For the text-containing cell, return its midpoint in (x, y) coordinate format. 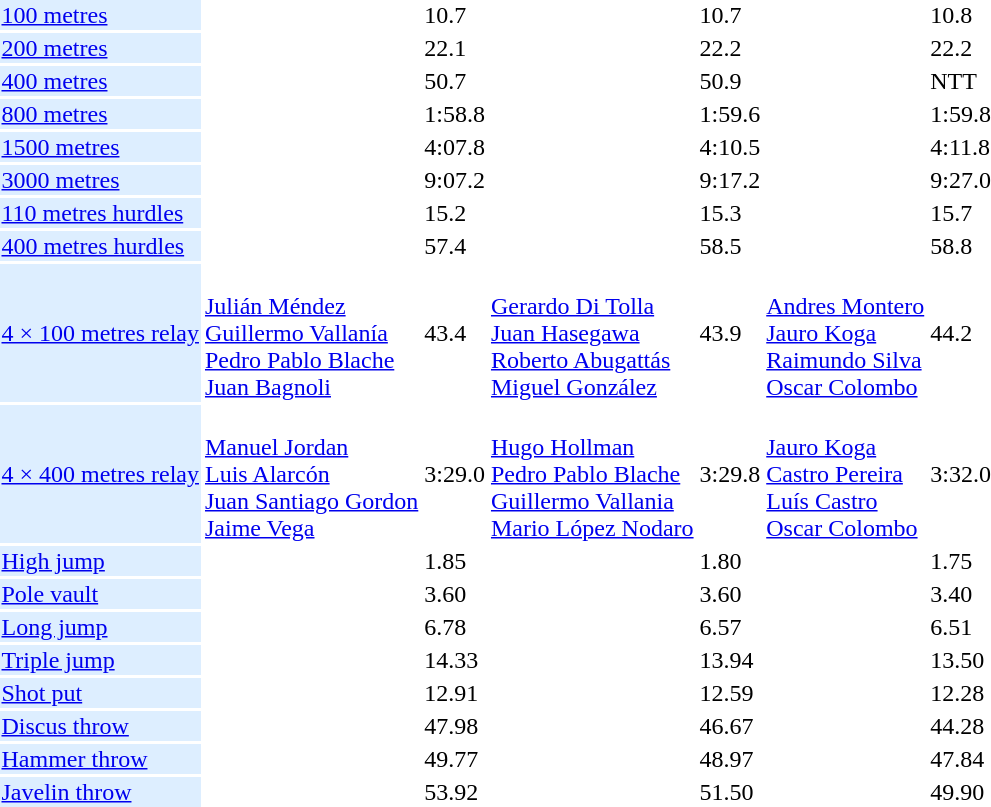
Jauro KogaCastro PereiraLuís CastroOscar Colombo (846, 474)
Gerardo Di TollaJuan HasegawaRoberto AbugattásMiguel González (592, 333)
6.57 (730, 627)
Julián MéndezGuillermo VallaníaPedro Pablo BlacheJuan Bagnoli (311, 333)
1.80 (730, 561)
46.67 (730, 726)
400 metres (100, 81)
12.91 (455, 693)
15.2 (455, 213)
1.85 (455, 561)
400 metres hurdles (100, 246)
Shot put (100, 693)
Hugo HollmanPedro Pablo BlacheGuillermo VallaniaMario López Nodaro (592, 474)
4 × 400 metres relay (100, 474)
48.97 (730, 759)
43.4 (455, 333)
22.1 (455, 48)
4:07.8 (455, 147)
50.9 (730, 81)
49.77 (455, 759)
3:29.8 (730, 474)
14.33 (455, 660)
Manuel JordanLuis AlarcónJuan Santiago GordonJaime Vega (311, 474)
12.59 (730, 693)
15.3 (730, 213)
100 metres (100, 15)
57.4 (455, 246)
22.2 (730, 48)
4:10.5 (730, 147)
1500 metres (100, 147)
1:59.6 (730, 114)
47.98 (455, 726)
1:58.8 (455, 114)
3000 metres (100, 180)
Javelin throw (100, 792)
Pole vault (100, 594)
43.9 (730, 333)
200 metres (100, 48)
50.7 (455, 81)
High jump (100, 561)
13.94 (730, 660)
Discus throw (100, 726)
9:07.2 (455, 180)
Long jump (100, 627)
Andres MonteroJauro KogaRaimundo SilvaOscar Colombo (846, 333)
3:29.0 (455, 474)
4 × 100 metres relay (100, 333)
51.50 (730, 792)
58.5 (730, 246)
53.92 (455, 792)
110 metres hurdles (100, 213)
800 metres (100, 114)
Hammer throw (100, 759)
9:17.2 (730, 180)
6.78 (455, 627)
Triple jump (100, 660)
